Scan for the cell matching the given text and deliver its [x, y] coordinate at center. 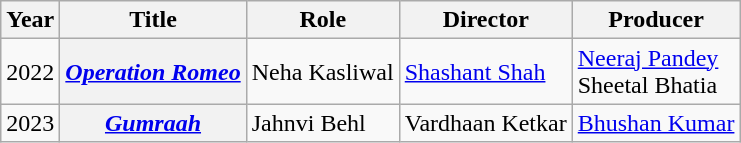
Director [486, 20]
Bhushan Kumar [656, 123]
2022 [30, 72]
Shashant Shah [486, 72]
Year [30, 20]
Gumraah [153, 123]
Neha Kasliwal [322, 72]
Operation Romeo [153, 72]
Neeraj PandeySheetal Bhatia [656, 72]
Jahnvi Behl [322, 123]
Title [153, 20]
Role [322, 20]
2023 [30, 123]
Vardhaan Ketkar [486, 123]
Producer [656, 20]
